Locate the cell with the specified text and output its (x, y) center coordinate. 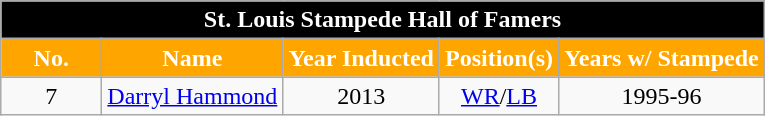
Years w/ Stampede (662, 58)
No. (52, 58)
WR/LB (498, 96)
Name (192, 58)
7 (52, 96)
1995-96 (662, 96)
Darryl Hammond (192, 96)
St. Louis Stampede Hall of Famers (383, 20)
2013 (362, 96)
Year Inducted (362, 58)
Position(s) (498, 58)
